Extract the [x, y] coordinate from the center of the cell holding the provided text.  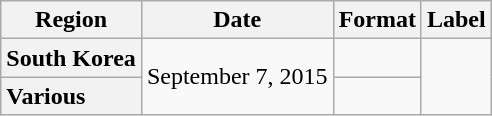
Label [456, 20]
Region [72, 20]
September 7, 2015 [237, 77]
Various [72, 96]
South Korea [72, 58]
Format [377, 20]
Date [237, 20]
